Provide the [X, Y] coordinate of the cell's center where the given text is located.  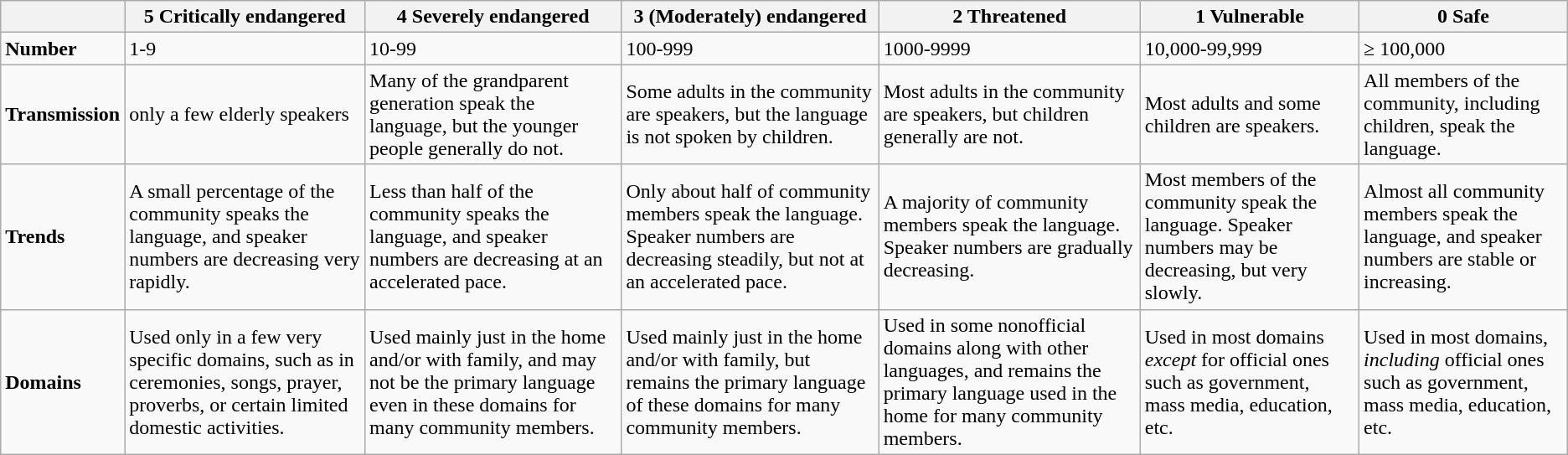
≥ 100,000 [1464, 49]
100-999 [750, 49]
A majority of community members speak the language. Speaker numbers are gradually decreasing. [1009, 236]
Domains [63, 382]
Used mainly just in the home and/or with family, and may not be the primary language even in these domains for many community members. [493, 382]
Less than half of the community speaks the language, and speaker numbers are decreasing at an accelerated pace. [493, 236]
Used only in a few very specific domains, such as in ceremonies, songs, prayer, proverbs, or certain limited domestic activities. [245, 382]
All members of the community, including children, speak the language. [1464, 114]
Used in most domains except for official ones such as government, mass media, education, etc. [1250, 382]
10,000-99,999 [1250, 49]
Used mainly just in the home and/or with family, but remains the primary language of these domains for many community members. [750, 382]
Number [63, 49]
1-9 [245, 49]
4 Severely endangered [493, 17]
Many of the grandparent generation speak the language, but the younger people generally do not. [493, 114]
A small percentage of the community speaks the language, and speaker numbers are decreasing very rapidly. [245, 236]
Almost all community members speak the language, and speaker numbers are stable or increasing. [1464, 236]
Only about half of community members speak the language. Speaker numbers are decreasing steadily, but not at an accelerated pace. [750, 236]
Used in some nonofficial domains along with other languages, and remains the primary language used in the home for many community members. [1009, 382]
Transmission [63, 114]
Most adults and some children are speakers. [1250, 114]
Used in most domains, including official ones such as government, mass media, education, etc. [1464, 382]
10-99 [493, 49]
0 Safe [1464, 17]
2 Threatened [1009, 17]
Most members of the community speak the language. Speaker numbers may be decreasing, but very slowly. [1250, 236]
Some adults in the community are speakers, but the language is not spoken by children. [750, 114]
1000-9999 [1009, 49]
1 Vulnerable [1250, 17]
only a few elderly speakers [245, 114]
Most adults in the community are speakers, but children generally are not. [1009, 114]
3 (Moderately) endangered [750, 17]
5 Critically endangered [245, 17]
Trends [63, 236]
